Output the [X, Y] coordinate of the center of the cell containing the given text.  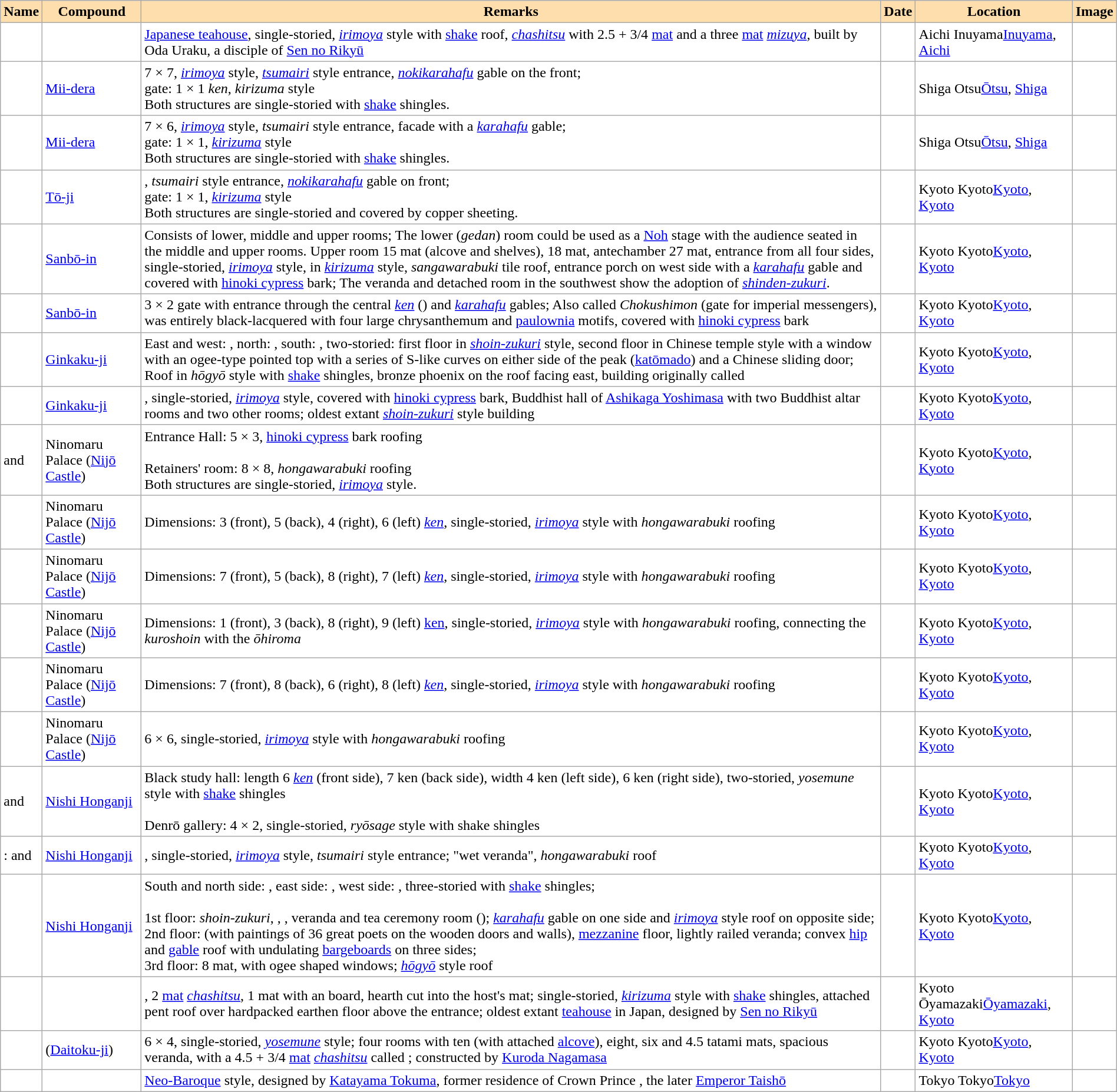
Kyoto ŌyamazakiŌyamazaki, Kyoto [994, 1004]
Image [1095, 12]
Tō-ji [92, 197]
(Daitoku-ji) [92, 1050]
: and [21, 855]
Aichi InuyamaInuyama, Aichi [994, 42]
Name [21, 12]
Neo-Baroque style, designed by Katayama Tokuma, former residence of Crown Prince , the later Emperor Taishō [511, 1080]
Dimensions: 7 (front), 8 (back), 6 (right), 8 (left) ken, single-storied, irimoya style with hongawarabuki roofing [511, 685]
Date [898, 12]
Dimensions: 3 (front), 5 (back), 4 (right), 6 (left) ken, single-storied, irimoya style with hongawarabuki roofing [511, 522]
, single-storied, irimoya style, tsumairi style entrance; "wet veranda", hongawarabuki roof [511, 855]
6 × 6, single-storied, irimoya style with hongawarabuki roofing [511, 739]
Tokyo TokyoTokyo [994, 1080]
Dimensions: 7 (front), 5 (back), 8 (right), 7 (left) ken, single-storied, irimoya style with hongawarabuki roofing [511, 576]
Entrance Hall: 5 × 3, hinoki cypress bark roofingRetainers' room: 8 × 8, hongawarabuki roofing Both structures are single-storied, irimoya style. [511, 459]
Location [994, 12]
Remarks [511, 12]
Compound [92, 12]
